Capture the cell that displays the provided text and extract its [x, y] central coordinate. 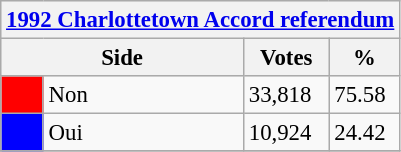
Votes [286, 58]
1992 Charlottetown Accord referendum [200, 20]
Oui [143, 133]
% [364, 58]
Side [122, 58]
24.42 [364, 133]
Non [143, 95]
75.58 [364, 95]
33,818 [286, 95]
10,924 [286, 133]
